Capture the cell that displays the provided text and extract its (x, y) central coordinate. 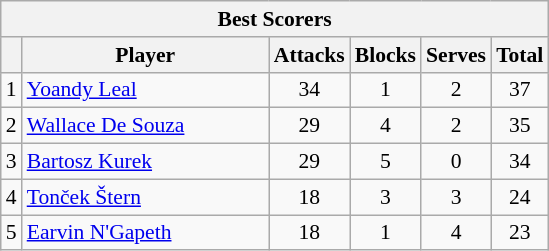
Tonček Štern (146, 197)
37 (520, 90)
Player (146, 55)
0 (456, 162)
Yoandy Leal (146, 90)
Bartosz Kurek (146, 162)
Attacks (310, 55)
35 (520, 126)
23 (520, 233)
Total (520, 55)
Serves (456, 55)
Wallace De Souza (146, 126)
Best Scorers (275, 19)
Blocks (386, 55)
24 (520, 197)
Earvin N'Gapeth (146, 233)
